Capture the cell that displays the provided text and extract its (X, Y) central coordinate. 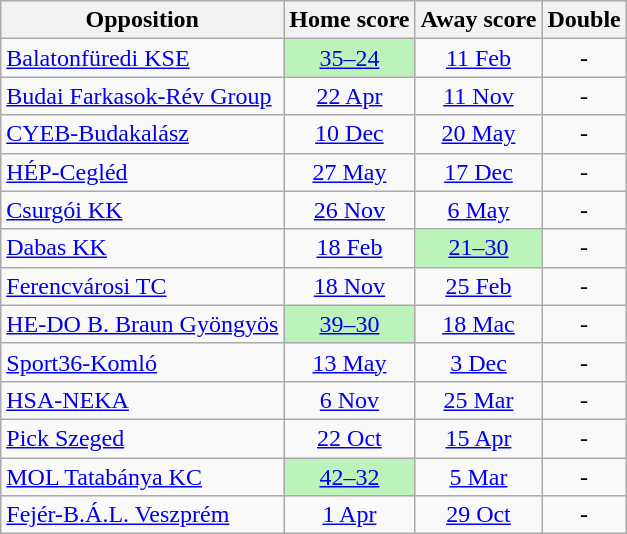
22 Apr (350, 96)
42–32 (350, 477)
11 Nov (478, 96)
27 May (350, 172)
Home score (350, 20)
35–24 (350, 58)
15 Apr (478, 438)
HSA-NEKA (142, 400)
Opposition (142, 20)
Csurgói KK (142, 210)
MOL Tatabánya KC (142, 477)
25 Feb (478, 286)
5 Mar (478, 477)
18 Feb (350, 248)
HÉP-Cegléd (142, 172)
11 Feb (478, 58)
17 Dec (478, 172)
21–30 (478, 248)
26 Nov (350, 210)
1 Apr (350, 515)
18 Mac (478, 324)
13 May (350, 362)
6 May (478, 210)
Balatonfüredi KSE (142, 58)
3 Dec (478, 362)
22 Oct (350, 438)
Dabas KK (142, 248)
Budai Farkasok-Rév Group (142, 96)
HE-DO B. Braun Gyöngyös (142, 324)
18 Nov (350, 286)
29 Oct (478, 515)
Away score (478, 20)
Pick Szeged (142, 438)
10 Dec (350, 134)
Sport36-Komló (142, 362)
CYEB-Budakalász (142, 134)
Double (584, 20)
Ferencvárosi TC (142, 286)
20 May (478, 134)
6 Nov (350, 400)
39–30 (350, 324)
Fejér-B.Á.L. Veszprém (142, 515)
25 Mar (478, 400)
